Return the [X, Y] coordinate for the center point of the cell that contains the specified text.  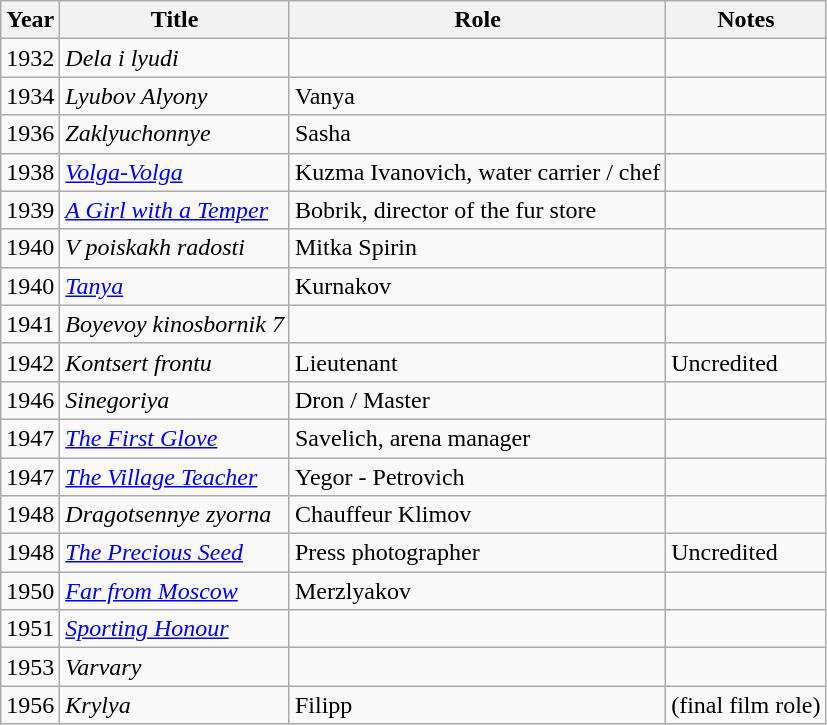
Notes [746, 20]
Year [30, 20]
1938 [30, 172]
1942 [30, 362]
Press photographer [477, 553]
Role [477, 20]
1946 [30, 400]
The Precious Seed [175, 553]
Dela i lyudi [175, 58]
Far from Moscow [175, 591]
The Village Teacher [175, 477]
Sasha [477, 134]
The First Glove [175, 438]
Sporting Honour [175, 629]
Filipp [477, 705]
Bobrik, director of the fur store [477, 210]
1950 [30, 591]
1953 [30, 667]
Tanya [175, 286]
1951 [30, 629]
1956 [30, 705]
Vanya [477, 96]
1941 [30, 324]
(final film role) [746, 705]
Lieutenant [477, 362]
Krylya [175, 705]
Kontsert frontu [175, 362]
Yegor - Petrovich [477, 477]
Dron / Master [477, 400]
Boyevoy kinosbornik 7 [175, 324]
Lyubov Alyony [175, 96]
1934 [30, 96]
Title [175, 20]
Kurnakov [477, 286]
1939 [30, 210]
Varvary [175, 667]
Zaklyuchonnye [175, 134]
Sinegoriya [175, 400]
Merzlyakov [477, 591]
Dragotsennye zyorna [175, 515]
Chauffeur Klimov [477, 515]
A Girl with a Temper [175, 210]
1936 [30, 134]
Mitka Spirin [477, 248]
Kuzma Ivanovich, water carrier / chef [477, 172]
V poiskakh radosti [175, 248]
Savelich, arena manager [477, 438]
Volga-Volga [175, 172]
1932 [30, 58]
